Output the [X, Y] coordinate of the center of the cell containing the given text.  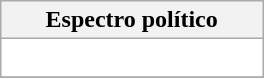
Espectro político [132, 20]
